Locate the cell with the specified text and output its [X, Y] center coordinate. 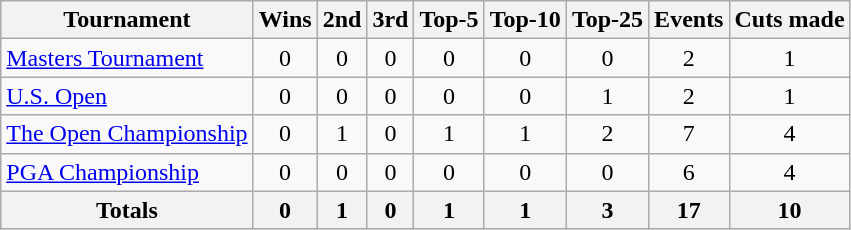
3 [607, 210]
3rd [390, 20]
The Open Championship [127, 134]
Masters Tournament [127, 58]
Tournament [127, 20]
6 [689, 172]
10 [790, 210]
7 [689, 134]
Totals [127, 210]
Wins [285, 20]
Top-25 [607, 20]
17 [689, 210]
Cuts made [790, 20]
PGA Championship [127, 172]
U.S. Open [127, 96]
Top-5 [449, 20]
Events [689, 20]
Top-10 [525, 20]
2nd [342, 20]
